Scan for the cell matching the given text and deliver its (x, y) coordinate at center. 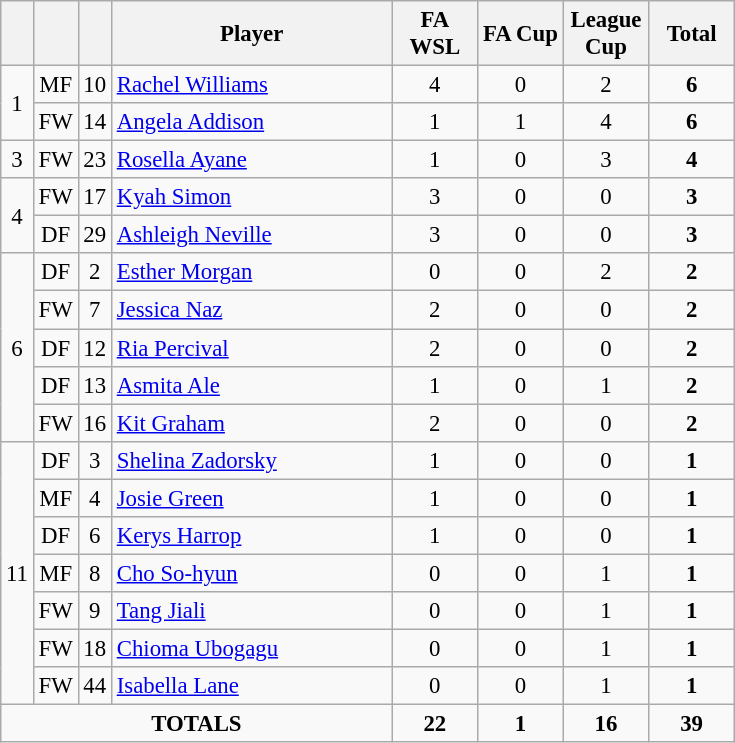
Total (692, 34)
23 (94, 160)
Rachel Williams (252, 85)
Josie Green (252, 498)
Asmita Ale (252, 385)
Ria Percival (252, 348)
Player (252, 34)
17 (94, 197)
Esther Morgan (252, 273)
13 (94, 385)
22 (435, 724)
Shelina Zadorsky (252, 460)
Kit Graham (252, 423)
44 (94, 686)
7 (94, 310)
39 (692, 724)
Ashleigh Neville (252, 235)
14 (94, 122)
11 (18, 572)
FA Cup (521, 34)
12 (94, 348)
Chioma Ubogagu (252, 648)
Rosella Ayane (252, 160)
TOTALS (196, 724)
League Cup (606, 34)
Kerys Harrop (252, 536)
8 (94, 573)
Jessica Naz (252, 310)
Kyah Simon (252, 197)
Isabella Lane (252, 686)
Tang Jiali (252, 611)
10 (94, 85)
Angela Addison (252, 122)
Cho So-hyun (252, 573)
18 (94, 648)
29 (94, 235)
9 (94, 611)
FA WSL (435, 34)
